Identify which cell holds the provided text, then report its (x, y) central coordinate. 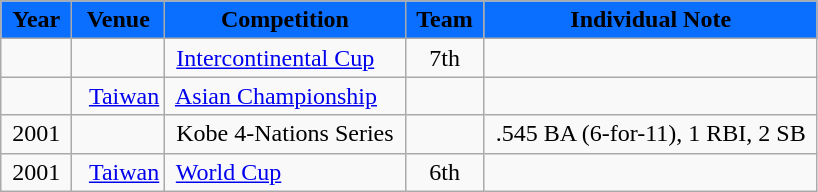
Intercontinental Cup (285, 58)
Competition (285, 20)
Year (36, 20)
Individual Note (650, 20)
7th (444, 58)
.545 BA (6-for-11), 1 RBI, 2 SB (650, 134)
Kobe 4-Nations Series (285, 134)
Team (444, 20)
World Cup (285, 172)
Venue (118, 20)
6th (444, 172)
Asian Championship (285, 96)
